From the cell containing the given text, extract its center point as [x, y] coordinate. 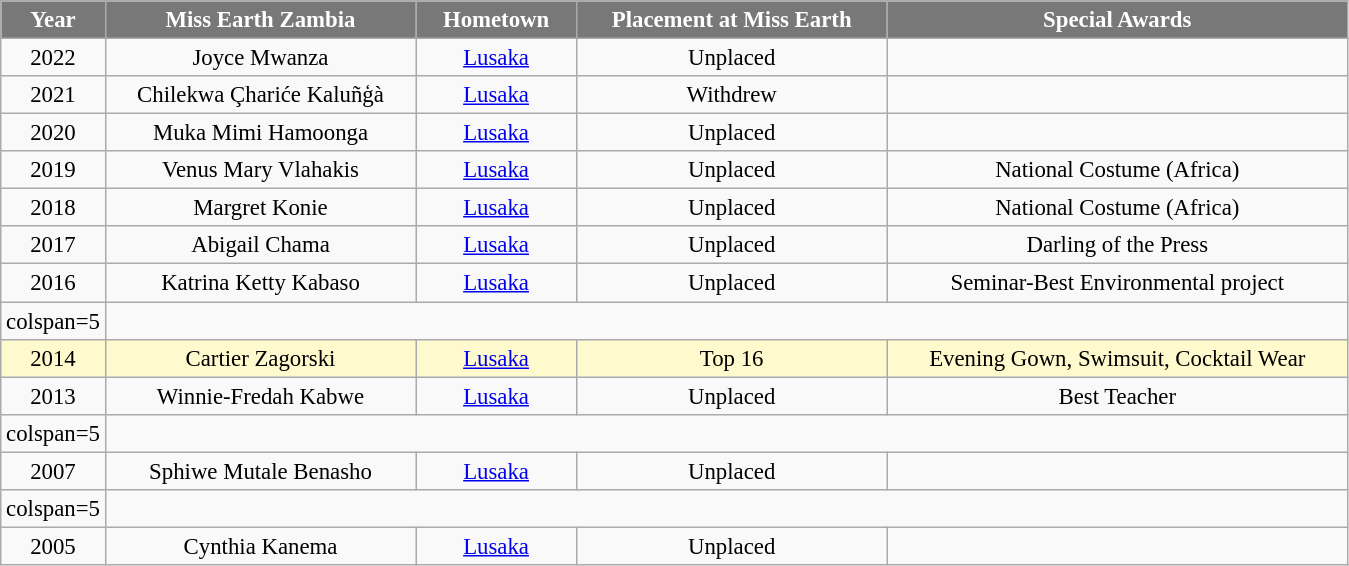
Abigail Chama [260, 245]
2013 [53, 396]
2021 [53, 95]
2019 [53, 170]
2017 [53, 245]
Placement at Miss Earth [732, 20]
Year [53, 20]
Miss Earth Zambia [260, 20]
Cartier Zagorski [260, 358]
Evening Gown, Swimsuit, Cocktail Wear [1118, 358]
Seminar-Best Environmental project [1118, 283]
Margret Konie [260, 208]
Cynthia Kanema [260, 546]
Darling of the Press [1118, 245]
Sphiwe Mutale Benasho [260, 471]
Special Awards [1118, 20]
2016 [53, 283]
Top 16 [732, 358]
Chilekwa Çhariće Kaluñģà [260, 95]
2018 [53, 208]
2005 [53, 546]
Winnie-Fredah Kabwe [260, 396]
Joyce Mwanza [260, 58]
2014 [53, 358]
2007 [53, 471]
Muka Mimi Hamoonga [260, 133]
Withdrew [732, 95]
Best Teacher [1118, 396]
Katrina Ketty Kabaso [260, 283]
Hometown [496, 20]
Venus Mary Vlahakis [260, 170]
2020 [53, 133]
2022 [53, 58]
